Locate the cell with the specified text and output its [x, y] center coordinate. 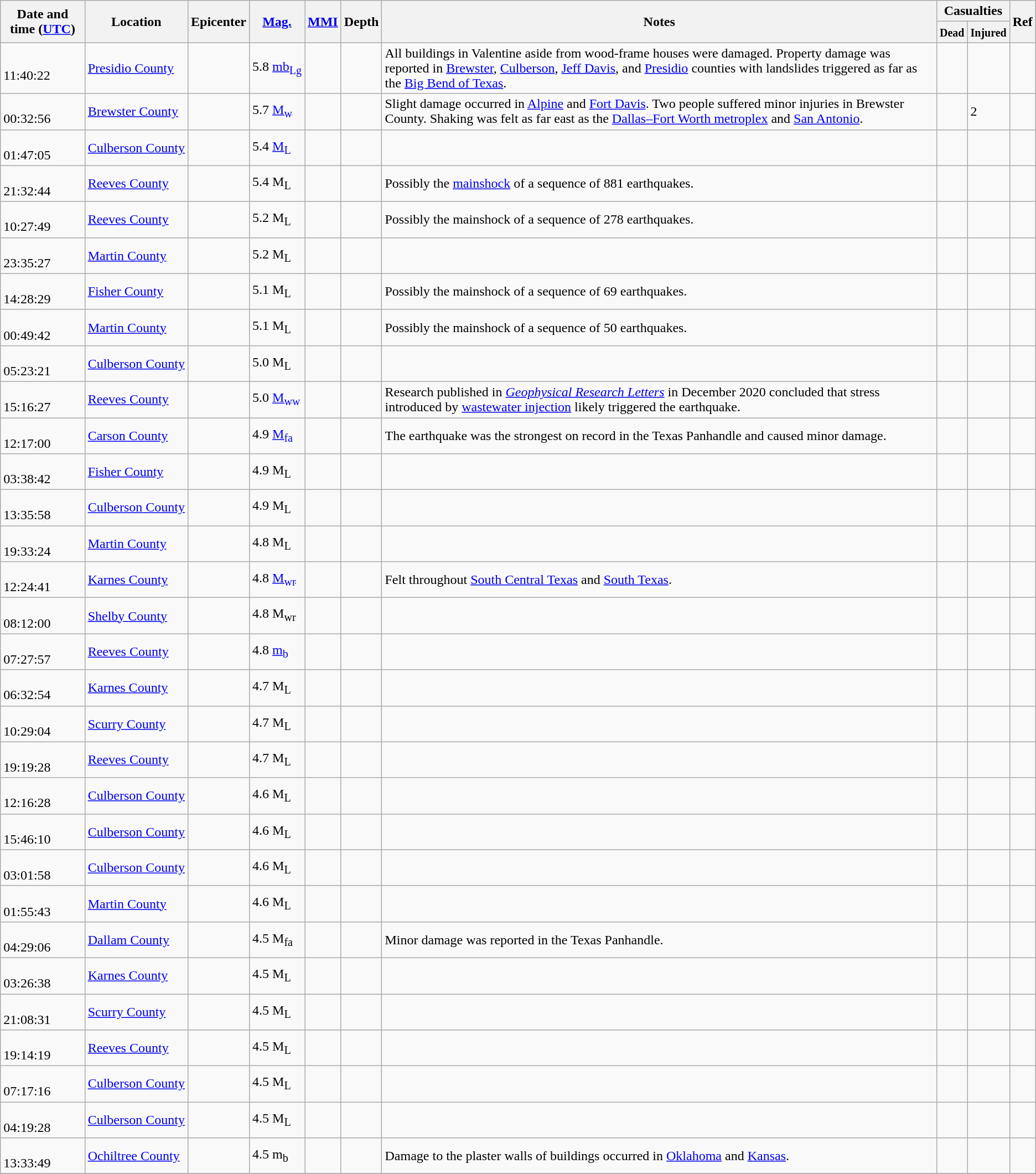
04:29:06 [43, 940]
Possibly the mainshock of a sequence of 278 earthquakes. [659, 219]
12:16:28 [43, 796]
Dead [952, 32]
4.8 mb [277, 652]
Notes [659, 22]
Felt throughout South Central Texas and South Texas. [659, 580]
Casualties [973, 11]
04:19:28 [43, 1120]
00:32:56 [43, 112]
03:01:58 [43, 868]
19:33:24 [43, 544]
03:26:38 [43, 975]
5.0 ML [277, 363]
Ref [1023, 22]
Epicenter [219, 22]
21:08:31 [43, 1012]
Brewster County [136, 112]
19:14:19 [43, 1048]
00:49:42 [43, 328]
01:55:43 [43, 903]
5.0 Mww [277, 400]
4.8 ML [277, 544]
03:38:42 [43, 472]
Possibly the mainshock of a sequence of 50 earthquakes. [659, 328]
The earthquake was the strongest on record in the Texas Panhandle and caused minor damage. [659, 435]
07:27:57 [43, 652]
12:17:00 [43, 435]
Ochiltree County [136, 1156]
5.7 Mw [277, 112]
Depth [361, 22]
01:47:05 [43, 147]
Possibly the mainshock of a sequence of 881 earthquakes. [659, 184]
19:19:28 [43, 759]
Injured [988, 32]
Mag. [277, 22]
15:16:27 [43, 400]
Damage to the plaster walls of buildings occurred in Oklahoma and Kansas. [659, 1156]
07:17:16 [43, 1084]
10:29:04 [43, 724]
Presidio County [136, 68]
4.5 mb [277, 1156]
12:24:41 [43, 580]
Carson County [136, 435]
Minor damage was reported in the Texas Panhandle. [659, 940]
11:40:22 [43, 68]
05:23:21 [43, 363]
Location [136, 22]
Shelby County [136, 616]
21:32:44 [43, 184]
15:46:10 [43, 831]
08:12:00 [43, 616]
23:35:27 [43, 256]
MMI [323, 22]
13:35:58 [43, 508]
14:28:29 [43, 291]
13:33:49 [43, 1156]
5.8 mbLg [277, 68]
10:27:49 [43, 219]
4.9 Mfa [277, 435]
4.5 Mfa [277, 940]
06:32:54 [43, 687]
Dallam County [136, 940]
2 [988, 112]
Possibly the mainshock of a sequence of 69 earthquakes. [659, 291]
Date and time (UTC) [43, 22]
